Capture the cell that displays the provided text and extract its [X, Y] central coordinate. 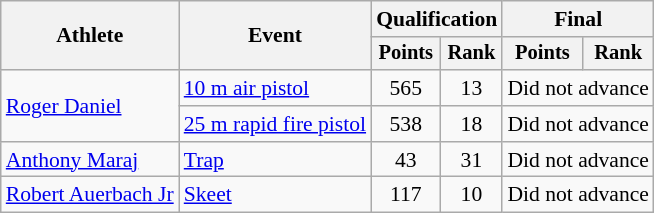
538 [406, 124]
117 [406, 195]
18 [471, 124]
Qualification [436, 19]
Skeet [275, 195]
25 m rapid fire pistol [275, 124]
Athlete [90, 36]
Event [275, 36]
Robert Auerbach Jr [90, 195]
10 m air pistol [275, 88]
13 [471, 88]
565 [406, 88]
43 [406, 160]
Final [578, 19]
10 [471, 195]
Trap [275, 160]
Roger Daniel [90, 106]
31 [471, 160]
Anthony Maraj [90, 160]
